Output the [x, y] coordinate of the center of the cell containing the given text.  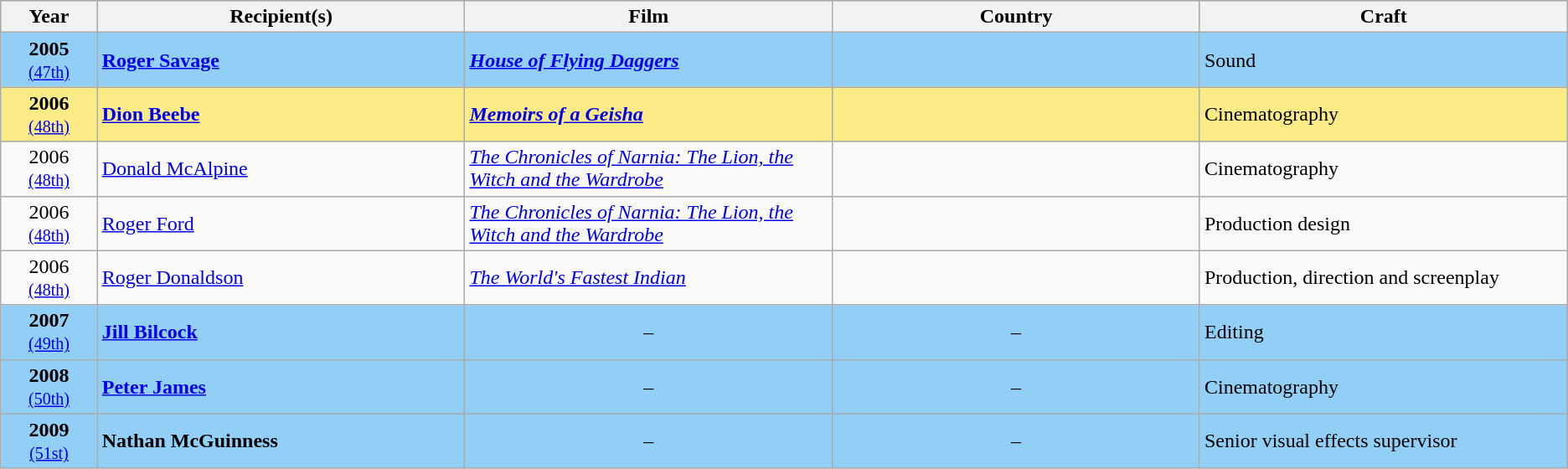
The World's Fastest Indian [648, 278]
Memoirs of a Geisha [648, 114]
Nathan McGuinness [281, 441]
Film [648, 17]
Country [1017, 17]
House of Flying Daggers [648, 60]
Editing [1384, 332]
Donald McAlpine [281, 169]
2009(51st) [49, 441]
Jill Bilcock [281, 332]
2008(50th) [49, 387]
Craft [1384, 17]
Production, direction and screenplay [1384, 278]
Roger Donaldson [281, 278]
Roger Ford [281, 223]
Dion Beebe [281, 114]
Production design [1384, 223]
Roger Savage [281, 60]
Peter James [281, 387]
Senior visual effects supervisor [1384, 441]
Year [49, 17]
Recipient(s) [281, 17]
2007(49th) [49, 332]
2005(47th) [49, 60]
Sound [1384, 60]
